For the text-containing cell, return its midpoint in [X, Y] coordinate format. 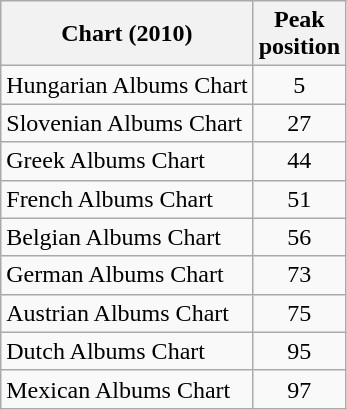
Peakposition [299, 34]
56 [299, 237]
51 [299, 199]
5 [299, 85]
97 [299, 389]
Austrian Albums Chart [127, 313]
Chart (2010) [127, 34]
Slovenian Albums Chart [127, 123]
75 [299, 313]
Mexican Albums Chart [127, 389]
Hungarian Albums Chart [127, 85]
French Albums Chart [127, 199]
Dutch Albums Chart [127, 351]
73 [299, 275]
95 [299, 351]
44 [299, 161]
27 [299, 123]
Belgian Albums Chart [127, 237]
German Albums Chart [127, 275]
Greek Albums Chart [127, 161]
